Pinpoint the cell where the given text exists, returning its (X, Y) midpoint coordinate. 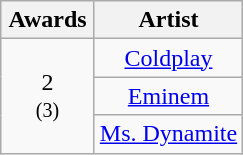
Ms. Dynamite (168, 134)
Coldplay (168, 58)
Artist (168, 20)
Eminem (168, 96)
Awards (48, 20)
2(3) (48, 96)
